Identify which cell holds the provided text, then report its (x, y) central coordinate. 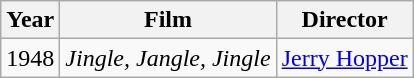
1948 (30, 58)
Film (168, 20)
Director (344, 20)
Year (30, 20)
Jingle, Jangle, Jingle (168, 58)
Jerry Hopper (344, 58)
